Search for the cell housing the specified text and yield its (X, Y) center coordinate. 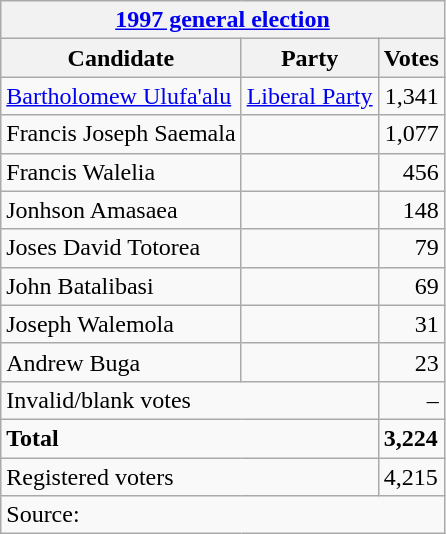
Invalid/blank votes (190, 400)
Francis Joseph Saemala (121, 134)
Candidate (121, 58)
Source: (223, 515)
148 (411, 210)
23 (411, 362)
456 (411, 172)
Votes (411, 58)
1,341 (411, 96)
Francis Walelia (121, 172)
31 (411, 324)
69 (411, 286)
John Batalibasi (121, 286)
Jonhson Amasaea (121, 210)
Party (310, 58)
Total (190, 438)
79 (411, 248)
Joseph Walemola (121, 324)
Andrew Buga (121, 362)
3,224 (411, 438)
– (411, 400)
Liberal Party (310, 96)
Joses David Totorea (121, 248)
1997 general election (223, 20)
Bartholomew Ulufa'alu (121, 96)
4,215 (411, 477)
1,077 (411, 134)
Registered voters (190, 477)
